Scan for the cell matching the given text and deliver its [x, y] coordinate at center. 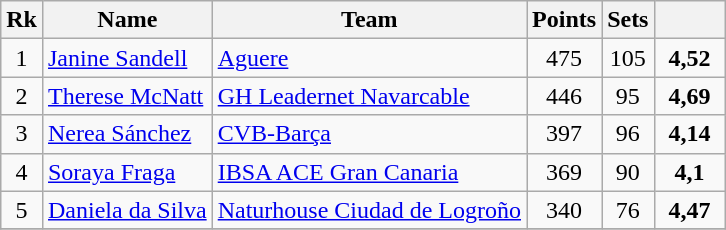
76 [628, 210]
Name [127, 20]
4 [22, 172]
IBSA ACE Gran Canaria [369, 172]
Naturhouse Ciudad de Logroño [369, 210]
Aguere [369, 58]
Nerea Sánchez [127, 134]
4,47 [690, 210]
96 [628, 134]
4,14 [690, 134]
397 [564, 134]
446 [564, 96]
340 [564, 210]
4,52 [690, 58]
Janine Sandell [127, 58]
GH Leadernet Navarcable [369, 96]
95 [628, 96]
369 [564, 172]
CVB-Barça [369, 134]
4,1 [690, 172]
Rk [22, 20]
5 [22, 210]
3 [22, 134]
Therese McNatt [127, 96]
90 [628, 172]
1 [22, 58]
Soraya Fraga [127, 172]
Team [369, 20]
Sets [628, 20]
475 [564, 58]
105 [628, 58]
Daniela da Silva [127, 210]
4,69 [690, 96]
Points [564, 20]
2 [22, 96]
